Return [X, Y] of the center of cell containing provided text 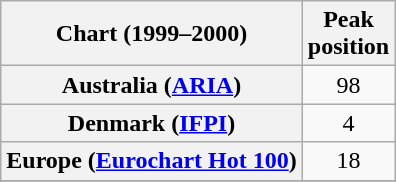
18 [348, 161]
4 [348, 123]
98 [348, 85]
Chart (1999–2000) [152, 34]
Peakposition [348, 34]
Europe (Eurochart Hot 100) [152, 161]
Australia (ARIA) [152, 85]
Denmark (IFPI) [152, 123]
